Scan for the cell matching the given text and deliver its (x, y) coordinate at center. 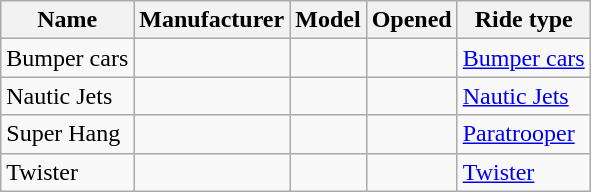
Manufacturer (212, 20)
Paratrooper (524, 134)
Opened (412, 20)
Name (68, 20)
Model (328, 20)
Super Hang (68, 134)
Ride type (524, 20)
